Provide the [X, Y] coordinate of the cell's center where the given text is located.  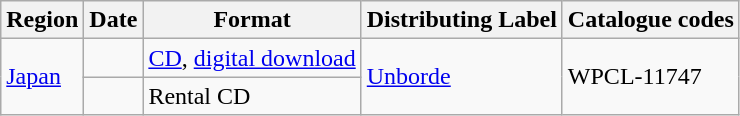
CD, digital download [252, 58]
Region [42, 20]
Catalogue codes [650, 20]
WPCL-11747 [650, 77]
Japan [42, 77]
Date [114, 20]
Format [252, 20]
Unborde [462, 77]
Rental CD [252, 96]
Distributing Label [462, 20]
